Locate the cell with the specified text and output its (X, Y) center coordinate. 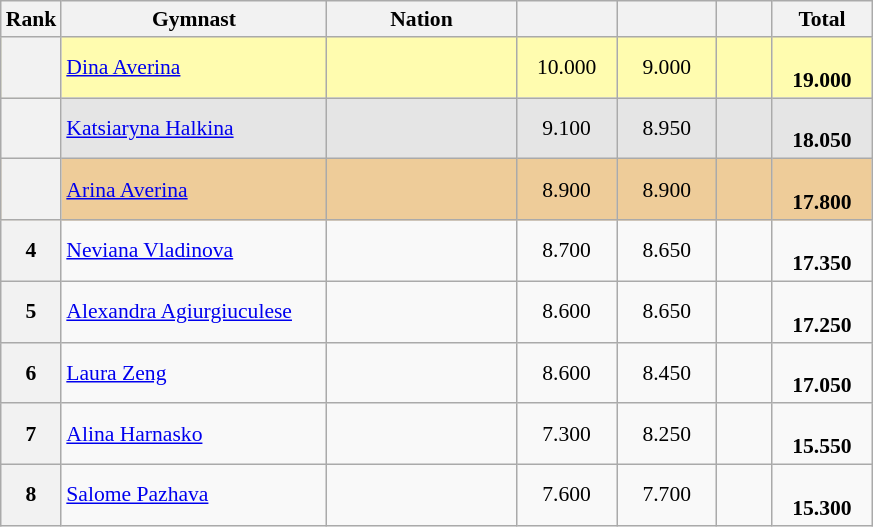
Nation (421, 19)
Total (822, 19)
Laura Zeng (194, 372)
7.700 (667, 496)
17.800 (822, 190)
17.050 (822, 372)
Salome Pazhava (194, 496)
17.250 (822, 312)
9.000 (667, 68)
Alexandra Agiurgiuculese (194, 312)
8.700 (567, 250)
6 (32, 372)
Dina Averina (194, 68)
Rank (32, 19)
18.050 (822, 128)
8 (32, 496)
8.450 (667, 372)
9.100 (567, 128)
15.300 (822, 496)
19.000 (822, 68)
7.300 (567, 434)
Alina Harnasko (194, 434)
Neviana Vladinova (194, 250)
4 (32, 250)
15.550 (822, 434)
5 (32, 312)
Arina Averina (194, 190)
8.950 (667, 128)
7 (32, 434)
10.000 (567, 68)
Gymnast (194, 19)
7.600 (567, 496)
Katsiaryna Halkina (194, 128)
17.350 (822, 250)
8.250 (667, 434)
